Return (x, y) of the center of cell containing provided text 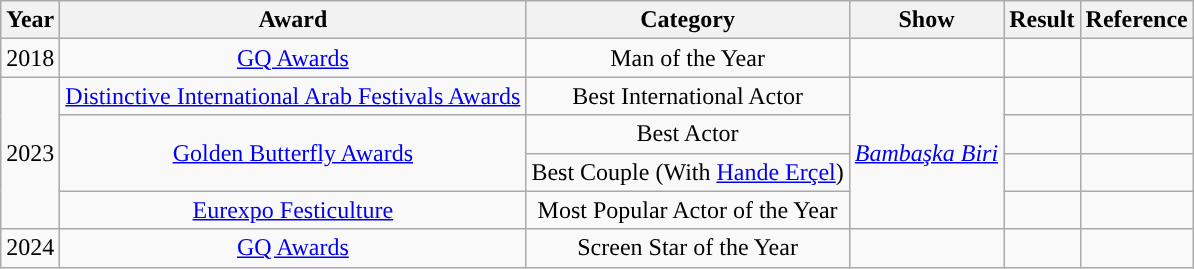
Man of the Year (688, 58)
Golden Butterfly Awards (293, 153)
2018 (30, 58)
Screen Star of the Year (688, 248)
Result (1042, 20)
2024 (30, 248)
2023 (30, 153)
Most Popular Actor of the Year (688, 210)
Bambaşka Biri (926, 153)
Distinctive International Arab Festivals Awards (293, 96)
Best International Actor (688, 96)
Show (926, 20)
Year (30, 20)
Reference (1136, 20)
Best Couple (With Hande Erçel) (688, 172)
Eurexpo Festiculture (293, 210)
Award (293, 20)
Category (688, 20)
Best Actor (688, 134)
